Return [x, y] of the center of cell containing provided text 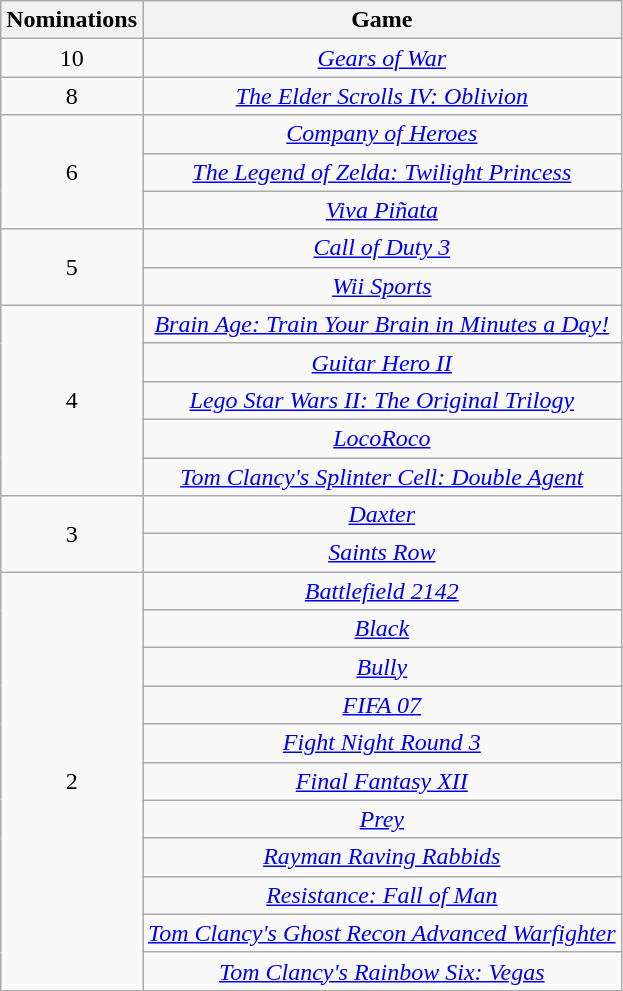
Bully [382, 667]
Prey [382, 819]
Lego Star Wars II: The Original Trilogy [382, 400]
The Legend of Zelda: Twilight Princess [382, 172]
Gears of War [382, 58]
Call of Duty 3 [382, 248]
The Elder Scrolls IV: Oblivion [382, 96]
Final Fantasy XII [382, 781]
Wii Sports [382, 286]
Brain Age: Train Your Brain in Minutes a Day! [382, 324]
Game [382, 20]
Tom Clancy's Ghost Recon Advanced Warfighter [382, 933]
2 [72, 782]
6 [72, 172]
Viva Piñata [382, 210]
Rayman Raving Rabbids [382, 857]
Tom Clancy's Splinter Cell: Double Agent [382, 477]
Black [382, 629]
3 [72, 534]
10 [72, 58]
Daxter [382, 515]
Saints Row [382, 553]
5 [72, 267]
Nominations [72, 20]
8 [72, 96]
Resistance: Fall of Man [382, 895]
Guitar Hero II [382, 362]
Tom Clancy's Rainbow Six: Vegas [382, 971]
Fight Night Round 3 [382, 743]
4 [72, 400]
FIFA 07 [382, 705]
Company of Heroes [382, 134]
Battlefield 2142 [382, 591]
LocoRoco [382, 438]
